Capture the cell that displays the provided text and extract its (X, Y) central coordinate. 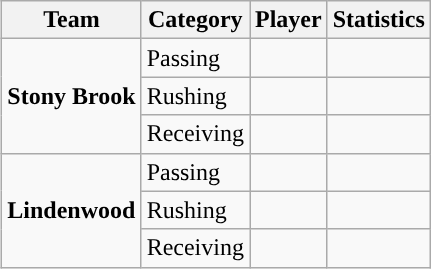
Lindenwood (72, 210)
Stony Brook (72, 96)
Statistics (378, 20)
Team (72, 20)
Category (195, 20)
Player (289, 20)
